Capture the cell that displays the provided text and extract its [X, Y] central coordinate. 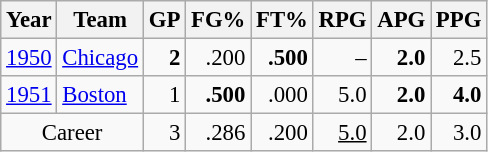
APG [402, 20]
3 [164, 133]
.286 [218, 133]
FT% [282, 20]
4.0 [459, 95]
.000 [282, 95]
2.5 [459, 58]
GP [164, 20]
Year [29, 20]
1 [164, 95]
Career [72, 133]
– [342, 58]
Chicago [100, 58]
2 [164, 58]
Boston [100, 95]
1950 [29, 58]
RPG [342, 20]
Team [100, 20]
3.0 [459, 133]
FG% [218, 20]
1951 [29, 95]
PPG [459, 20]
